Determine the (X, Y) coordinate at the center of the cell enclosing the given text.  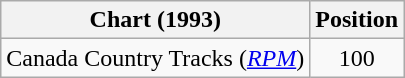
Position (357, 20)
Chart (1993) (156, 20)
100 (357, 58)
Canada Country Tracks (RPM) (156, 58)
